Scan for the cell matching the given text and deliver its [x, y] coordinate at center. 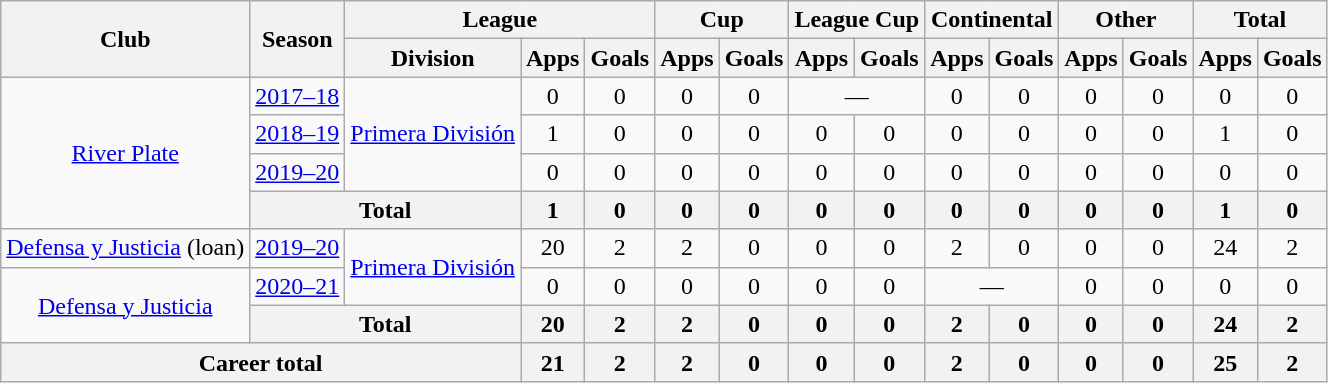
2020–21 [298, 286]
Defensa y Justicia (loan) [126, 248]
2018–19 [298, 134]
Defensa y Justicia [126, 305]
2017–18 [298, 96]
Other [1126, 20]
Season [298, 39]
League Cup [857, 20]
Club [126, 39]
Division [433, 58]
21 [552, 362]
River Plate [126, 153]
League [500, 20]
Cup [722, 20]
Career total [261, 362]
Continental [992, 20]
25 [1225, 362]
